Extract the (X, Y) coordinate from the center of the cell holding the provided text.  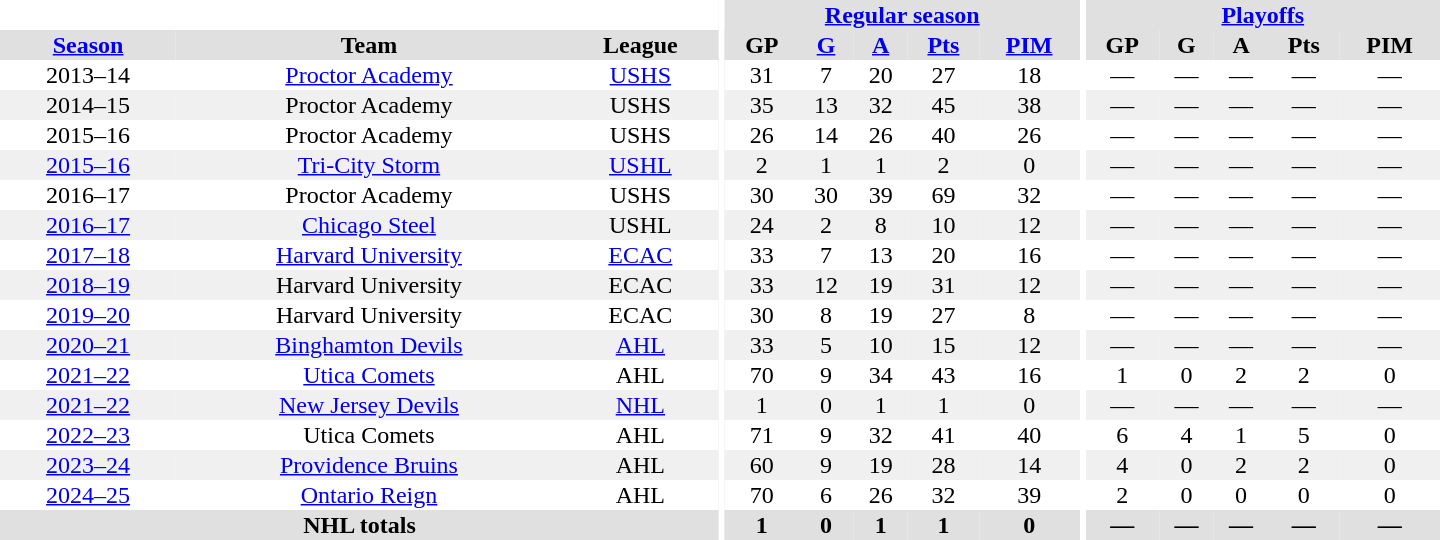
60 (762, 465)
15 (944, 345)
New Jersey Devils (369, 405)
NHL (640, 405)
2017–18 (88, 255)
18 (1030, 75)
34 (880, 375)
2013–14 (88, 75)
2023–24 (88, 465)
24 (762, 225)
Team (369, 45)
45 (944, 105)
2014–15 (88, 105)
Season (88, 45)
League (640, 45)
NHL totals (360, 525)
Chicago Steel (369, 225)
Ontario Reign (369, 495)
2024–25 (88, 495)
38 (1030, 105)
Regular season (902, 15)
2020–21 (88, 345)
Providence Bruins (369, 465)
28 (944, 465)
69 (944, 195)
Playoffs (1263, 15)
2018–19 (88, 285)
43 (944, 375)
35 (762, 105)
71 (762, 435)
Tri-City Storm (369, 165)
2022–23 (88, 435)
2019–20 (88, 315)
Binghamton Devils (369, 345)
41 (944, 435)
